Extract the [x, y] coordinate from the center of the cell holding the provided text.  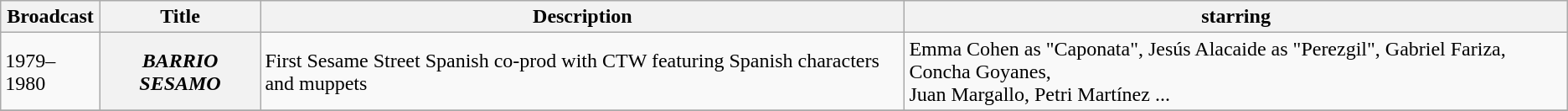
Description [583, 17]
Broadcast [50, 17]
Emma Cohen as "Caponata", Jesús Alacaide as "Perezgil", Gabriel Fariza, Concha Goyanes,Juan Margallo, Petri Martínez ... [1236, 71]
Title [180, 17]
First Sesame Street Spanish co-prod with CTW featuring Spanish characters and muppets [583, 71]
starring [1236, 17]
1979–1980 [50, 71]
BARRIO SESAMO [180, 71]
